Provide the (X, Y) coordinate of the cell's center where the given text is located.  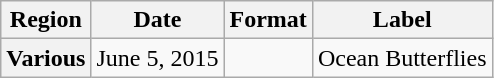
Various (46, 58)
Ocean Butterflies (402, 58)
Format (268, 20)
Date (158, 20)
June 5, 2015 (158, 58)
Region (46, 20)
Label (402, 20)
